Provide the [X, Y] coordinate of the cell's center where the given text is located.  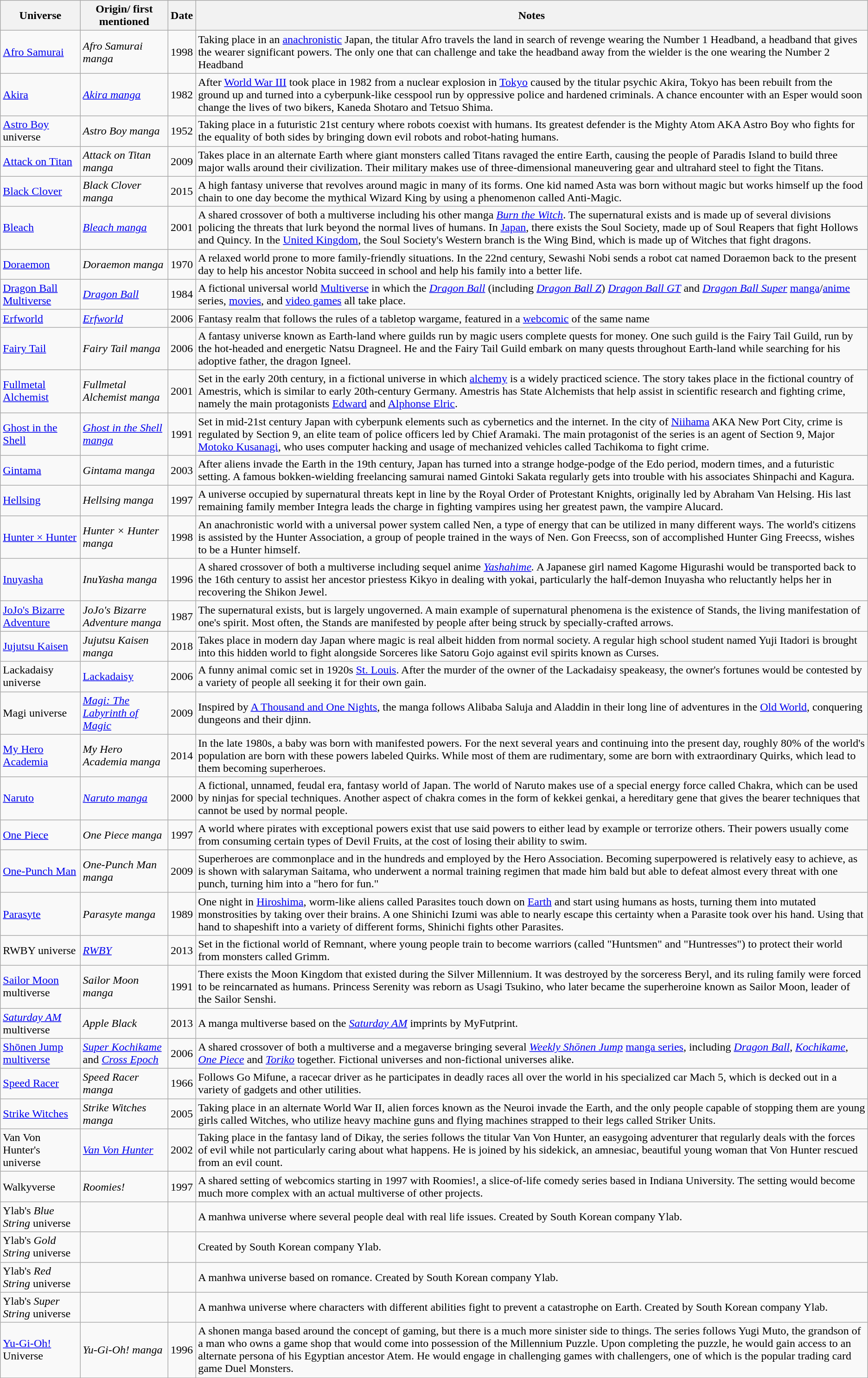
Fantasy realm that follows the rules of a tabletop wargame, featured in a webcomic of the same name [532, 318]
2002 [182, 1150]
Bleach [40, 228]
1970 [182, 264]
2018 [182, 647]
Astro Boy manga [124, 131]
Apple Black [124, 1023]
Black Clover [40, 191]
One-Punch Man manga [124, 871]
Akira manga [124, 95]
Jujutsu Kaisen [40, 647]
Saturday AM multiverse [40, 1023]
One Piece [40, 835]
Speed Racer [40, 1083]
Ylab's Blue String universe [40, 1217]
One Piece manga [124, 835]
Lackadaisy [124, 676]
Dragon Ball Multiverse [40, 294]
1952 [182, 131]
Speed Racer manga [124, 1083]
A manga multiverse based on the Saturday AM imprints by MyFutprint. [532, 1023]
RWBY [124, 950]
Hunter × Hunter manga [124, 537]
JoJo's Bizarre Adventure manga [124, 616]
Gintama [40, 470]
Jujutsu Kaisen manga [124, 647]
1984 [182, 294]
Doraemon [40, 264]
Ylab's Gold String universe [40, 1247]
2003 [182, 470]
Parasyte manga [124, 914]
Attack on Titan [40, 161]
Universe [40, 16]
Akira [40, 95]
Afro Samurai manga [124, 52]
Ghost in the Shell [40, 434]
Doraemon manga [124, 264]
Dragon Ball [124, 294]
Naruto manga [124, 798]
My Hero Academia [40, 756]
Astro Boy universe [40, 131]
Van Von Hunter [124, 1150]
Gintama manga [124, 470]
1987 [182, 616]
Parasyte [40, 914]
Strike Witches manga [124, 1114]
Origin/ first mentioned [124, 16]
Black Clover manga [124, 191]
Van Von Hunter's universe [40, 1150]
Fairy Tail [40, 348]
A manhwa universe where several people deal with real life issues. Created by South Korean company Ylab. [532, 1217]
Created by South Korean company Ylab. [532, 1247]
2014 [182, 756]
2000 [182, 798]
A manhwa universe based on romance. Created by South Korean company Ylab. [532, 1277]
Magi: The Labyrinth of Magic [124, 713]
1966 [182, 1083]
Fullmetal Alchemist [40, 391]
Lackadaisy universe [40, 676]
Super Kochikame and Cross Epoch [124, 1054]
Fairy Tail manga [124, 348]
2015 [182, 191]
One-Punch Man [40, 871]
Inuyasha [40, 580]
1982 [182, 95]
Fullmetal Alchemist manga [124, 391]
Sailor Moon multiverse [40, 987]
Walkyverse [40, 1186]
My Hero Academia manga [124, 756]
Bleach manga [124, 228]
RWBY universe [40, 950]
Date [182, 16]
Attack on Titan manga [124, 161]
InuYasha manga [124, 580]
Strike Witches [40, 1114]
A manhwa universe where characters with different abilities fight to prevent a catastrophe on Earth. Created by South Korean company Ylab. [532, 1307]
Yu-Gi-Oh! manga [124, 1350]
1989 [182, 914]
2005 [182, 1114]
Magi universe [40, 713]
JoJo's Bizarre Adventure [40, 616]
Ghost in the Shell manga [124, 434]
Afro Samurai [40, 52]
Hunter × Hunter [40, 537]
Shōnen Jump multiverse [40, 1054]
Yu-Gi-Oh! Universe [40, 1350]
Hellsing [40, 501]
Naruto [40, 798]
Roomies! [124, 1186]
Notes [532, 16]
Hellsing manga [124, 501]
Ylab's Super String universe [40, 1307]
Ylab's Red String universe [40, 1277]
Sailor Moon manga [124, 987]
